Determine the (x, y) coordinate at the center of the cell enclosing the given text.  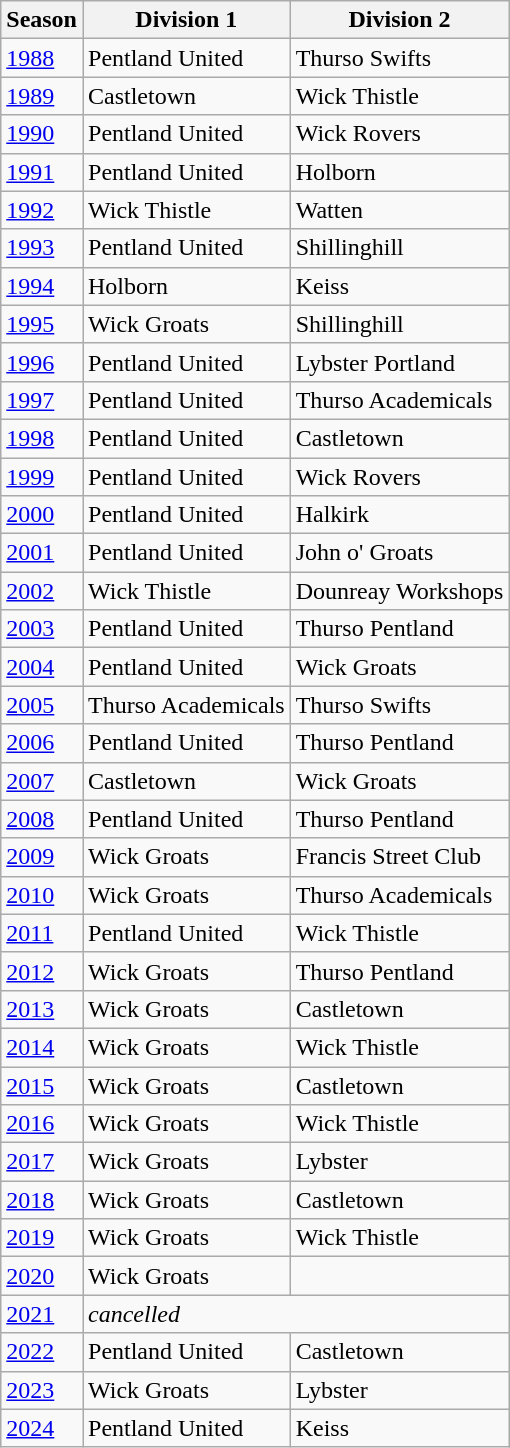
Dounreay Workshops (400, 591)
2024 (42, 1428)
2018 (42, 1200)
Lybster Portland (400, 362)
2015 (42, 1085)
2003 (42, 629)
1991 (42, 172)
cancelled (295, 1314)
2022 (42, 1352)
2006 (42, 743)
1999 (42, 477)
1988 (42, 58)
2007 (42, 781)
1992 (42, 210)
2011 (42, 933)
Season (42, 20)
John o' Groats (400, 553)
2004 (42, 667)
2014 (42, 1047)
1997 (42, 400)
1996 (42, 362)
2023 (42, 1390)
2017 (42, 1162)
1998 (42, 438)
1994 (42, 286)
Watten (400, 210)
2020 (42, 1276)
2002 (42, 591)
2010 (42, 895)
2012 (42, 971)
2013 (42, 1009)
2021 (42, 1314)
Division 1 (186, 20)
2005 (42, 705)
2008 (42, 819)
Francis Street Club (400, 857)
2009 (42, 857)
1989 (42, 96)
2001 (42, 553)
1990 (42, 134)
Division 2 (400, 20)
Halkirk (400, 515)
2016 (42, 1124)
2000 (42, 515)
2019 (42, 1238)
1993 (42, 248)
1995 (42, 324)
